Scan for the cell matching the given text and deliver its [X, Y] coordinate at center. 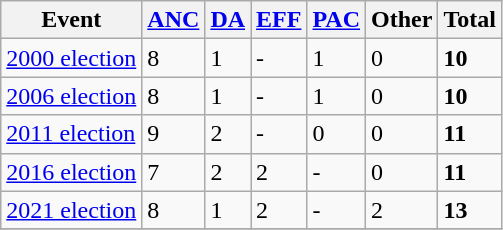
EFF [279, 20]
2006 election [72, 96]
2000 election [72, 58]
9 [174, 134]
2016 election [72, 172]
PAC [336, 20]
13 [470, 210]
7 [174, 172]
Other [402, 20]
2021 election [72, 210]
Event [72, 20]
DA [228, 20]
ANC [174, 20]
Total [470, 20]
2011 election [72, 134]
